Determine the [x, y] coordinate at the center of the cell enclosing the given text.  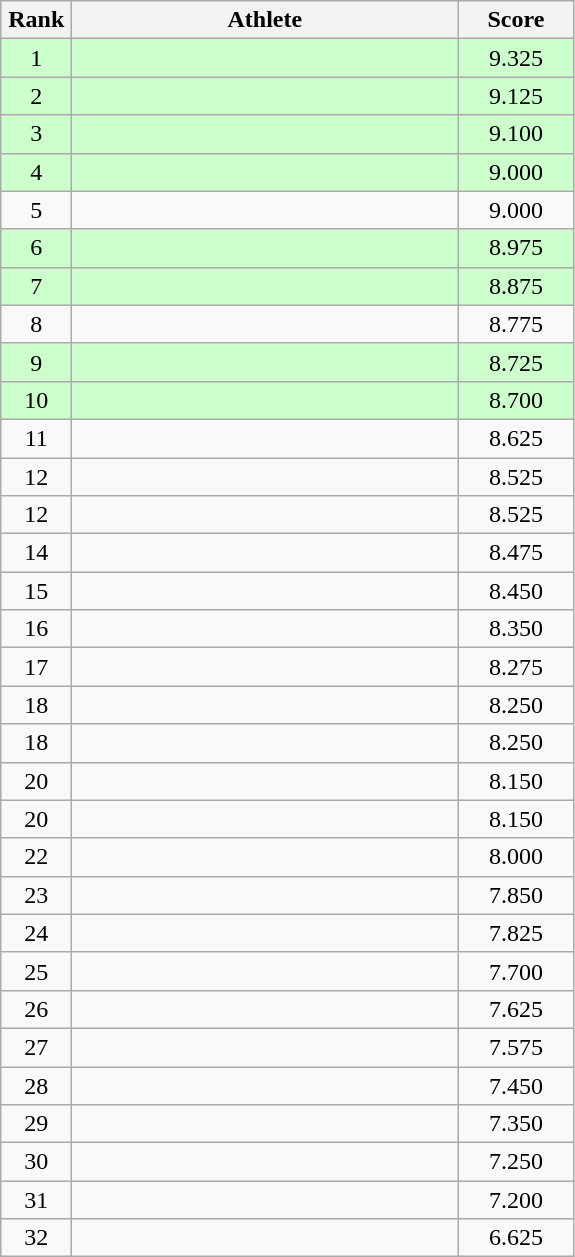
Score [516, 20]
7.625 [516, 1009]
9.100 [516, 134]
7.200 [516, 1200]
7.250 [516, 1162]
7 [36, 286]
30 [36, 1162]
11 [36, 438]
29 [36, 1124]
9 [36, 362]
7.850 [516, 895]
8.975 [516, 248]
8.875 [516, 286]
7.450 [516, 1085]
6.625 [516, 1238]
8.000 [516, 857]
32 [36, 1238]
10 [36, 400]
1 [36, 58]
8.625 [516, 438]
3 [36, 134]
31 [36, 1200]
8 [36, 324]
22 [36, 857]
7.350 [516, 1124]
7.825 [516, 933]
17 [36, 667]
2 [36, 96]
8.350 [516, 629]
28 [36, 1085]
15 [36, 591]
7.700 [516, 971]
4 [36, 172]
5 [36, 210]
8.450 [516, 591]
9.325 [516, 58]
8.475 [516, 553]
25 [36, 971]
23 [36, 895]
16 [36, 629]
26 [36, 1009]
9.125 [516, 96]
Rank [36, 20]
7.575 [516, 1047]
Athlete [265, 20]
8.275 [516, 667]
14 [36, 553]
8.775 [516, 324]
24 [36, 933]
8.725 [516, 362]
27 [36, 1047]
8.700 [516, 400]
6 [36, 248]
